Detect which cell encompasses the target text, then output its (X, Y) center coordinate. 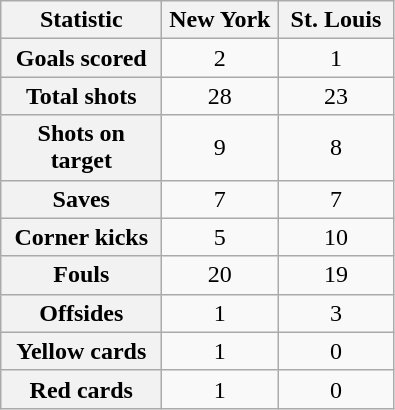
New York (220, 20)
Saves (82, 199)
20 (220, 275)
St. Louis (336, 20)
10 (336, 237)
Red cards (82, 389)
Total shots (82, 96)
Yellow cards (82, 351)
3 (336, 313)
Corner kicks (82, 237)
23 (336, 96)
Offsides (82, 313)
Fouls (82, 275)
5 (220, 237)
8 (336, 148)
2 (220, 58)
28 (220, 96)
9 (220, 148)
19 (336, 275)
Goals scored (82, 58)
Statistic (82, 20)
Shots on target (82, 148)
